Extract the [x, y] coordinate from the center of the cell holding the provided text.  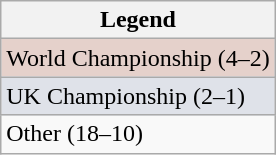
UK Championship (2–1) [138, 96]
World Championship (4–2) [138, 58]
Other (18–10) [138, 134]
Legend [138, 20]
